Output the (x, y) coordinate of the center of the cell containing the given text.  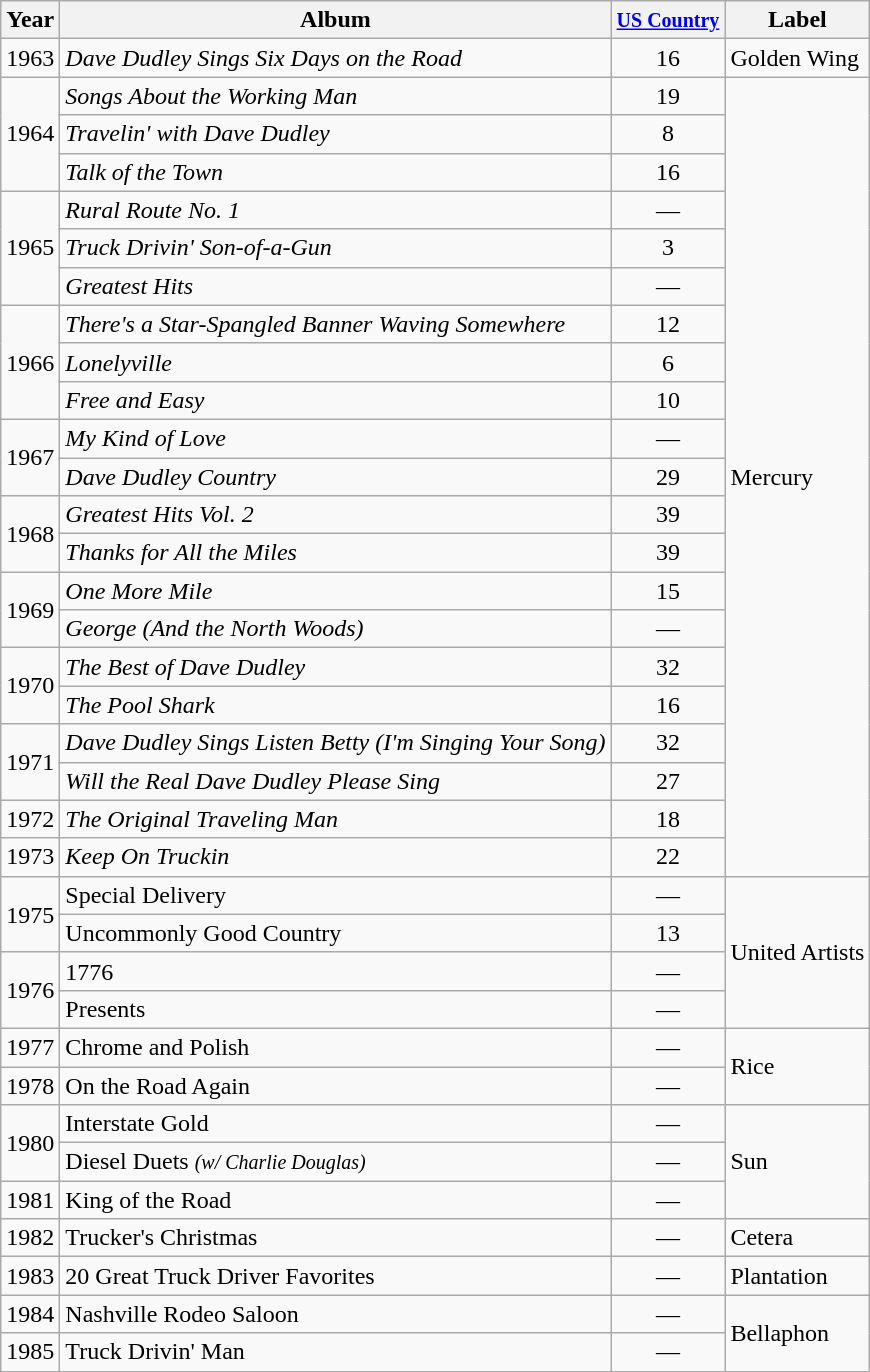
Travelin' with Dave Dudley (336, 134)
Label (798, 20)
Plantation (798, 1276)
1985 (30, 1352)
Talk of the Town (336, 172)
1973 (30, 857)
15 (668, 591)
George (And the North Woods) (336, 629)
1980 (30, 1143)
29 (668, 477)
Cetera (798, 1238)
Year (30, 20)
1967 (30, 457)
Dave Dudley Sings Six Days on the Road (336, 58)
1984 (30, 1314)
The Original Traveling Man (336, 819)
Rice (798, 1066)
Free and Easy (336, 400)
1966 (30, 362)
10 (668, 400)
Nashville Rodeo Saloon (336, 1314)
Special Delivery (336, 895)
Lonelyville (336, 362)
My Kind of Love (336, 438)
6 (668, 362)
Chrome and Polish (336, 1047)
Truck Drivin' Son-of-a-Gun (336, 248)
Trucker's Christmas (336, 1238)
The Pool Shark (336, 705)
18 (668, 819)
12 (668, 324)
1969 (30, 610)
20 Great Truck Driver Favorites (336, 1276)
1776 (336, 971)
Greatest Hits (336, 286)
United Artists (798, 952)
Rural Route No. 1 (336, 210)
1977 (30, 1047)
1982 (30, 1238)
1971 (30, 762)
Album (336, 20)
1964 (30, 134)
Sun (798, 1162)
Mercury (798, 476)
There's a Star-Spangled Banner Waving Somewhere (336, 324)
The Best of Dave Dudley (336, 667)
3 (668, 248)
1975 (30, 914)
Will the Real Dave Dudley Please Sing (336, 781)
27 (668, 781)
Truck Drivin' Man (336, 1352)
19 (668, 96)
Golden Wing (798, 58)
US Country (668, 20)
Interstate Gold (336, 1124)
22 (668, 857)
1978 (30, 1085)
1976 (30, 990)
Dave Dudley Sings Listen Betty (I'm Singing Your Song) (336, 743)
1963 (30, 58)
1970 (30, 686)
Diesel Duets (w/ Charlie Douglas) (336, 1162)
Keep On Truckin (336, 857)
One More Mile (336, 591)
1972 (30, 819)
1965 (30, 248)
Bellaphon (798, 1333)
Presents (336, 1009)
Thanks for All the Miles (336, 553)
On the Road Again (336, 1085)
Dave Dudley Country (336, 477)
Uncommonly Good Country (336, 933)
Songs About the Working Man (336, 96)
8 (668, 134)
Greatest Hits Vol. 2 (336, 515)
13 (668, 933)
1983 (30, 1276)
King of the Road (336, 1200)
1968 (30, 534)
1981 (30, 1200)
